Extract the [X, Y] coordinate from the center of the cell holding the provided text.  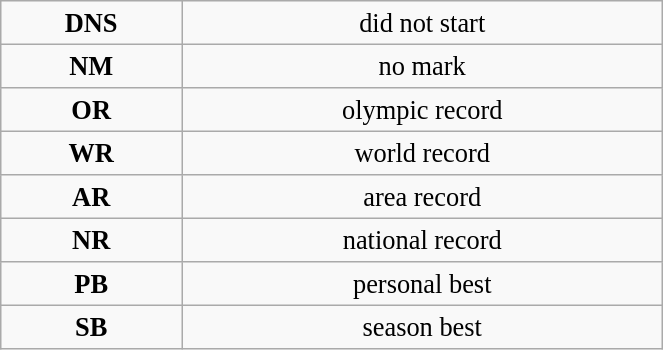
personal best [422, 284]
world record [422, 153]
DNS [92, 22]
NM [92, 66]
WR [92, 153]
NR [92, 240]
national record [422, 240]
PB [92, 284]
olympic record [422, 109]
no mark [422, 66]
SB [92, 327]
OR [92, 109]
did not start [422, 22]
season best [422, 327]
area record [422, 197]
AR [92, 197]
